Locate the cell with the specified text and output its (x, y) center coordinate. 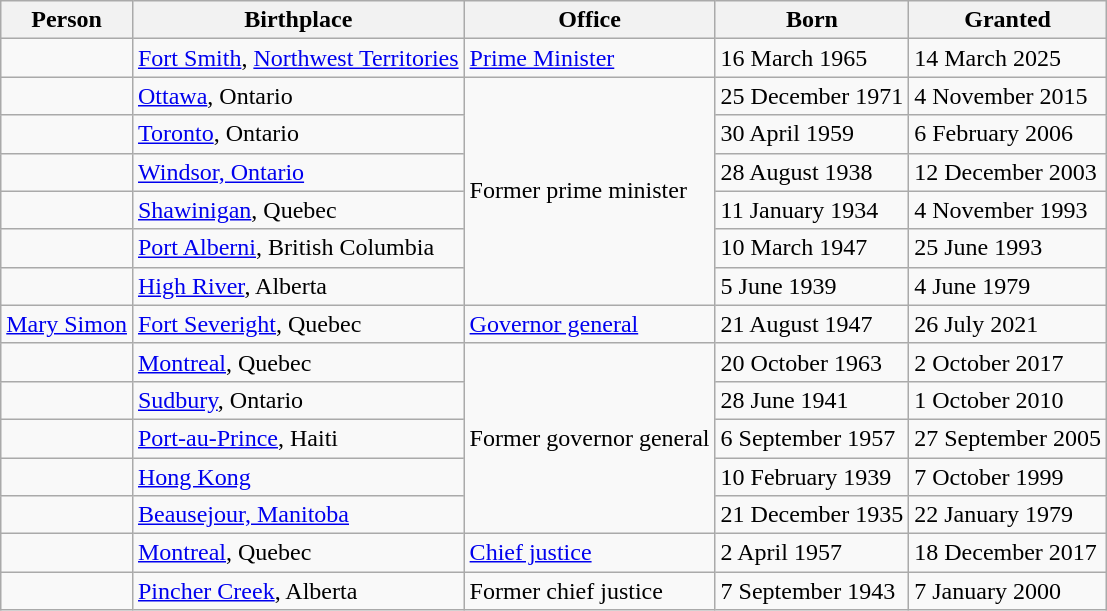
Hong Kong (298, 477)
30 April 1959 (812, 134)
2 October 2017 (1008, 362)
16 March 1965 (812, 58)
Governor general (590, 324)
Shawinigan, Quebec (298, 210)
7 September 1943 (812, 591)
4 November 1993 (1008, 210)
2 April 1957 (812, 553)
21 December 1935 (812, 515)
Former prime minister (590, 191)
4 November 2015 (1008, 96)
Fort Smith, Northwest Territories (298, 58)
12 December 2003 (1008, 172)
25 December 1971 (812, 96)
Office (590, 20)
22 January 1979 (1008, 515)
Windsor, Ontario (298, 172)
Pincher Creek, Alberta (298, 591)
Beausejour, Manitoba (298, 515)
10 March 1947 (812, 248)
26 July 2021 (1008, 324)
6 September 1957 (812, 438)
11 January 1934 (812, 210)
Mary Simon (67, 324)
Prime Minister (590, 58)
20 October 1963 (812, 362)
21 August 1947 (812, 324)
Person (67, 20)
Former governor general (590, 438)
Former chief justice (590, 591)
4 June 1979 (1008, 286)
27 September 2005 (1008, 438)
10 February 1939 (812, 477)
7 October 1999 (1008, 477)
Toronto, Ontario (298, 134)
25 June 1993 (1008, 248)
Fort Severight, Quebec (298, 324)
5 June 1939 (812, 286)
Granted (1008, 20)
28 June 1941 (812, 400)
Chief justice (590, 553)
7 January 2000 (1008, 591)
14 March 2025 (1008, 58)
6 February 2006 (1008, 134)
Born (812, 20)
Birthplace (298, 20)
Sudbury, Ontario (298, 400)
Port Alberni, British Columbia (298, 248)
Port-au-Prince, Haiti (298, 438)
28 August 1938 (812, 172)
18 December 2017 (1008, 553)
Ottawa, Ontario (298, 96)
High River, Alberta (298, 286)
1 October 2010 (1008, 400)
